From the cell containing the given text, extract its center point as (x, y) coordinate. 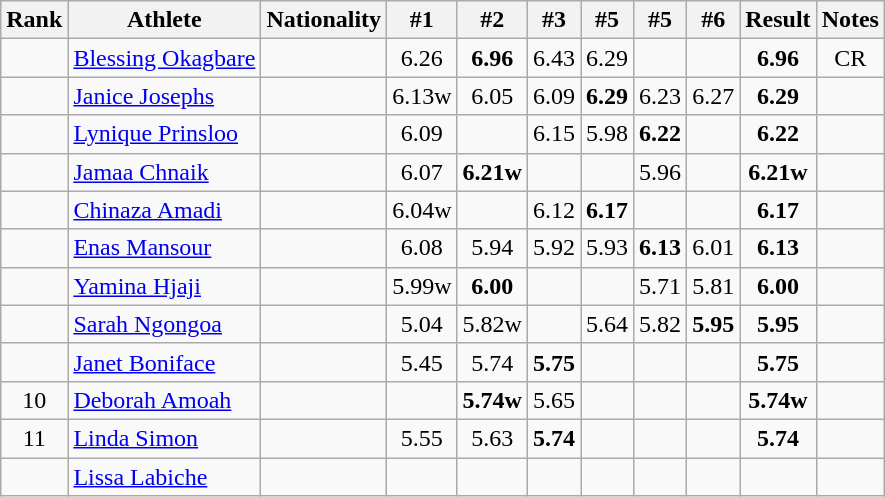
6.04w (422, 210)
Athlete (164, 20)
6.27 (714, 96)
5.64 (606, 324)
#6 (714, 20)
5.45 (422, 362)
5.92 (554, 248)
5.82 (660, 324)
#1 (422, 20)
6.43 (554, 58)
5.98 (606, 134)
5.55 (422, 438)
Yamina Hjaji (164, 286)
5.93 (606, 248)
Janet Boniface (164, 362)
5.81 (714, 286)
Janice Josephs (164, 96)
Notes (850, 20)
6.01 (714, 248)
10 (34, 400)
#3 (554, 20)
5.63 (492, 438)
Lynique Prinsloo (164, 134)
Rank (34, 20)
Sarah Ngongoa (164, 324)
#2 (492, 20)
Jamaa Chnaik (164, 172)
5.65 (554, 400)
6.05 (492, 96)
Nationality (324, 20)
6.08 (422, 248)
6.07 (422, 172)
Blessing Okagbare (164, 58)
Linda Simon (164, 438)
5.96 (660, 172)
6.12 (554, 210)
6.23 (660, 96)
6.26 (422, 58)
5.04 (422, 324)
Deborah Amoah (164, 400)
CR (850, 58)
5.82w (492, 324)
5.71 (660, 286)
5.99w (422, 286)
5.94 (492, 248)
Result (778, 20)
Lissa Labiche (164, 477)
Enas Mansour (164, 248)
6.15 (554, 134)
Chinaza Amadi (164, 210)
11 (34, 438)
6.13w (422, 96)
